Determine the [x, y] coordinate at the center of the cell enclosing the given text.  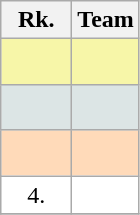
Team [106, 20]
4. [36, 195]
Rk. [36, 20]
